From the cell containing the given text, extract its center point as (x, y) coordinate. 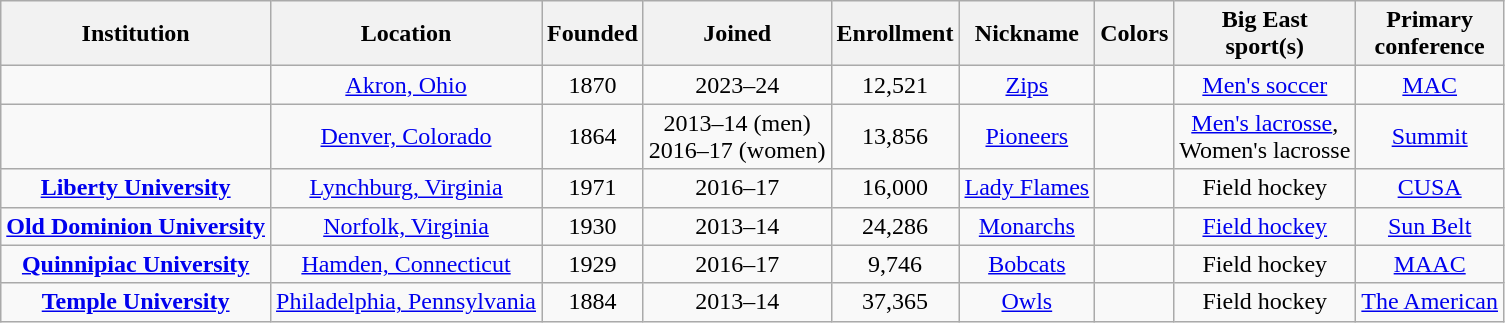
MAAC (1430, 264)
Location (406, 34)
16,000 (895, 188)
13,856 (895, 136)
Norfolk, Virginia (406, 226)
Denver, Colorado (406, 136)
Summit (1430, 136)
Primaryconference (1430, 34)
Temple University (136, 302)
Old Dominion University (136, 226)
Sun Belt (1430, 226)
Monarchs (1027, 226)
Colors (1134, 34)
Quinnipiac University (136, 264)
The American (1430, 302)
Nickname (1027, 34)
Owls (1027, 302)
2023–24 (737, 85)
2013–14 (men)2016–17 (women) (737, 136)
Men's soccer (1265, 85)
1870 (593, 85)
Big Eastsport(s) (1265, 34)
Institution (136, 34)
Akron, Ohio (406, 85)
Bobcats (1027, 264)
1884 (593, 302)
MAC (1430, 85)
Enrollment (895, 34)
Philadelphia, Pennsylvania (406, 302)
Men's lacrosse,Women's lacrosse (1265, 136)
24,286 (895, 226)
Pioneers (1027, 136)
CUSA (1430, 188)
Zips (1027, 85)
Founded (593, 34)
12,521 (895, 85)
1930 (593, 226)
1864 (593, 136)
1971 (593, 188)
Lynchburg, Virginia (406, 188)
Joined (737, 34)
Liberty University (136, 188)
37,365 (895, 302)
1929 (593, 264)
9,746 (895, 264)
Hamden, Connecticut (406, 264)
Lady Flames (1027, 188)
